Return (X, Y) of the center of cell containing provided text 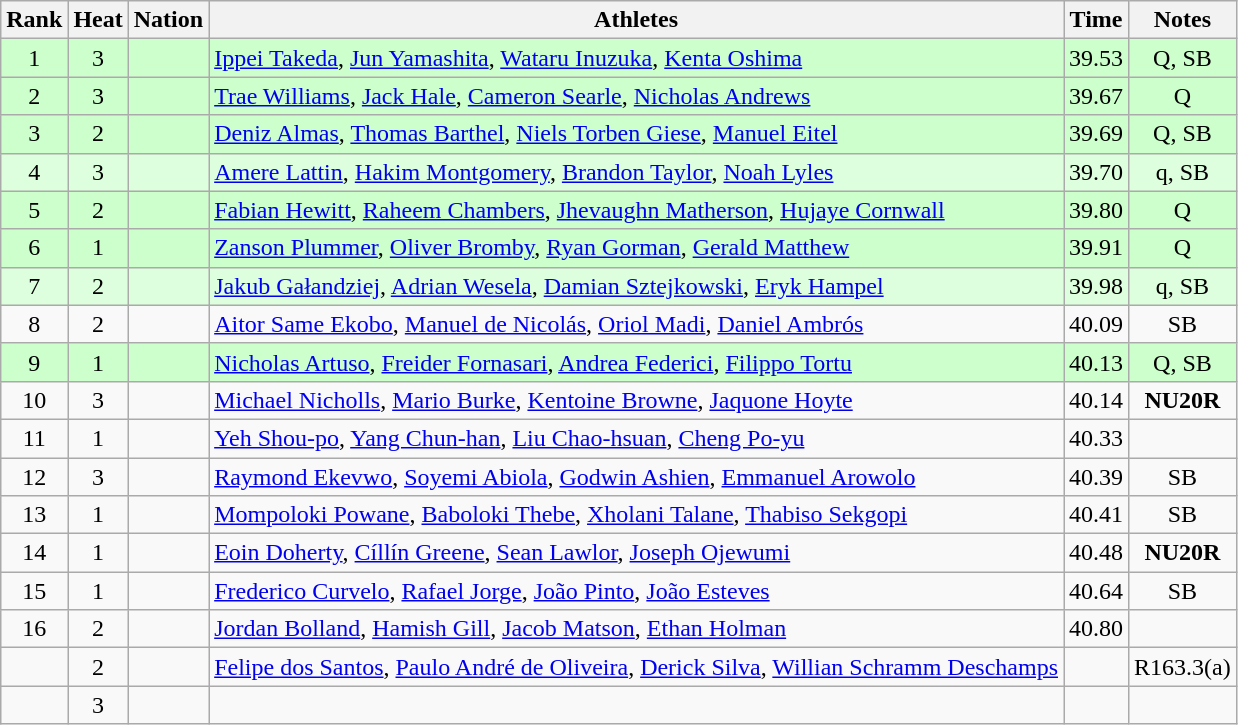
Felipe dos Santos, Paulo André de Oliveira, Derick Silva, Willian Schramm Deschamps (636, 667)
11 (34, 438)
Notes (1183, 20)
Nation (168, 20)
Amere Lattin, Hakim Montgomery, Brandon Taylor, Noah Lyles (636, 172)
Raymond Ekevwo, Soyemi Abiola, Godwin Ashien, Emmanuel Arowolo (636, 477)
Deniz Almas, Thomas Barthel, Niels Torben Giese, Manuel Eitel (636, 134)
Eoin Doherty, Cíllín Greene, Sean Lawlor, Joseph Ojewumi (636, 553)
Ippei Takeda, Jun Yamashita, Wataru Inuzuka, Kenta Oshima (636, 58)
Nicholas Artuso, Freider Fornasari, Andrea Federici, Filippo Tortu (636, 362)
8 (34, 324)
40.09 (1096, 324)
39.70 (1096, 172)
6 (34, 248)
40.13 (1096, 362)
40.39 (1096, 477)
Athletes (636, 20)
Fabian Hewitt, Raheem Chambers, Jhevaughn Matherson, Hujaye Cornwall (636, 210)
39.91 (1096, 248)
4 (34, 172)
Rank (34, 20)
13 (34, 515)
9 (34, 362)
7 (34, 286)
39.98 (1096, 286)
15 (34, 591)
Mompoloki Powane, Baboloki Thebe, Xholani Talane, Thabiso Sekgopi (636, 515)
Time (1096, 20)
40.41 (1096, 515)
40.80 (1096, 629)
40.64 (1096, 591)
Heat (98, 20)
10 (34, 400)
39.80 (1096, 210)
R163.3(a) (1183, 667)
Michael Nicholls, Mario Burke, Kentoine Browne, Jaquone Hoyte (636, 400)
39.69 (1096, 134)
39.67 (1096, 96)
5 (34, 210)
40.14 (1096, 400)
Frederico Curvelo, Rafael Jorge, João Pinto, João Esteves (636, 591)
40.33 (1096, 438)
40.48 (1096, 553)
Jordan Bolland, Hamish Gill, Jacob Matson, Ethan Holman (636, 629)
Jakub Gałandziej, Adrian Wesela, Damian Sztejkowski, Eryk Hampel (636, 286)
Yeh Shou-po, Yang Chun-han, Liu Chao-hsuan, Cheng Po-yu (636, 438)
14 (34, 553)
Zanson Plummer, Oliver Bromby, Ryan Gorman, Gerald Matthew (636, 248)
39.53 (1096, 58)
16 (34, 629)
Trae Williams, Jack Hale, Cameron Searle, Nicholas Andrews (636, 96)
12 (34, 477)
Aitor Same Ekobo, Manuel de Nicolás, Oriol Madi, Daniel Ambrós (636, 324)
